Pinpoint the cell where the given text exists, returning its (x, y) midpoint coordinate. 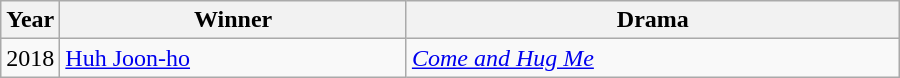
Huh Joon-ho (234, 58)
Winner (234, 20)
Year (30, 20)
Come and Hug Me (652, 58)
Drama (652, 20)
2018 (30, 58)
